Capture the cell that displays the provided text and extract its [x, y] central coordinate. 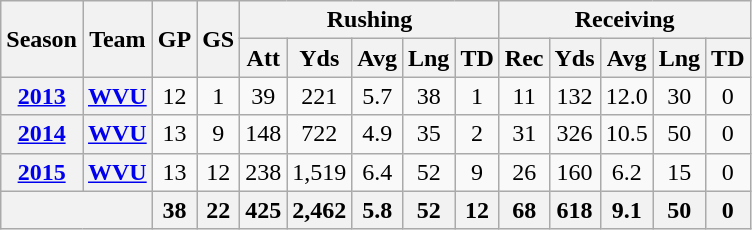
425 [264, 210]
Season [42, 39]
GP [174, 39]
10.5 [626, 134]
2013 [42, 96]
35 [428, 134]
68 [524, 210]
22 [218, 210]
Att [264, 58]
Receiving [624, 20]
148 [264, 134]
39 [264, 96]
Rec [524, 58]
722 [320, 134]
30 [679, 96]
11 [524, 96]
132 [574, 96]
Rushing [370, 20]
238 [264, 172]
221 [320, 96]
326 [574, 134]
160 [574, 172]
31 [524, 134]
618 [574, 210]
2 [477, 134]
4.9 [378, 134]
26 [524, 172]
15 [679, 172]
2,462 [320, 210]
2015 [42, 172]
5.7 [378, 96]
6.4 [378, 172]
2014 [42, 134]
GS [218, 39]
9.1 [626, 210]
Team [117, 39]
6.2 [626, 172]
5.8 [378, 210]
1,519 [320, 172]
12.0 [626, 96]
